Provide the [X, Y] coordinate of the cell's center where the given text is located.  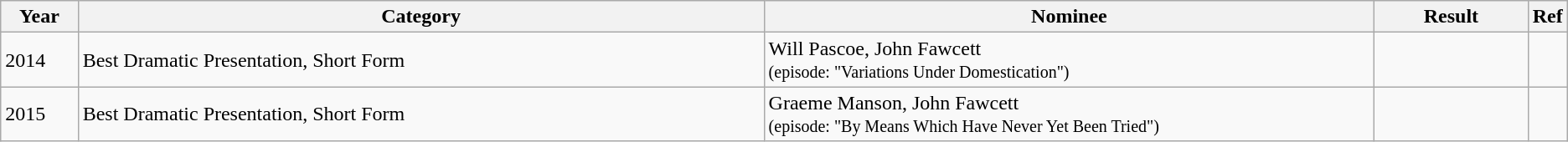
2015 [39, 114]
Ref [1548, 17]
Nominee [1069, 17]
Will Pascoe, John Fawcett(episode: "Variations Under Domestication") [1069, 60]
Category [420, 17]
Year [39, 17]
2014 [39, 60]
Graeme Manson, John Fawcett(episode: "By Means Which Have Never Yet Been Tried") [1069, 114]
Result [1451, 17]
